Search for the cell housing the specified text and yield its (x, y) center coordinate. 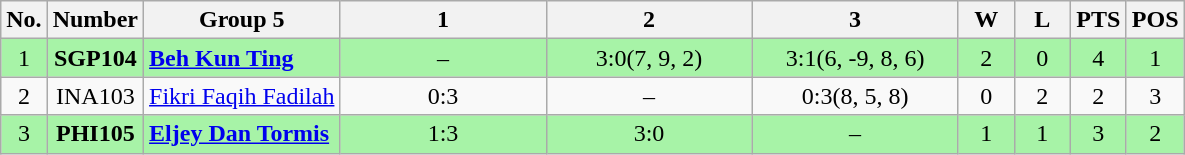
L (1042, 20)
Fikri Faqih Fadilah (242, 96)
Group 5 (242, 20)
PTS (1098, 20)
W (986, 20)
Eljey Dan Tormis (242, 134)
3:1(6, -9, 8, 6) (855, 58)
No. (24, 20)
Number (95, 20)
POS (1155, 20)
1:3 (443, 134)
INA103 (95, 96)
Beh Kun Ting (242, 58)
PHI105 (95, 134)
4 (1098, 58)
0:3 (443, 96)
0:3(8, 5, 8) (855, 96)
3:0(7, 9, 2) (649, 58)
SGP104 (95, 58)
3:0 (649, 134)
